Return [X, Y] of the center of cell containing provided text 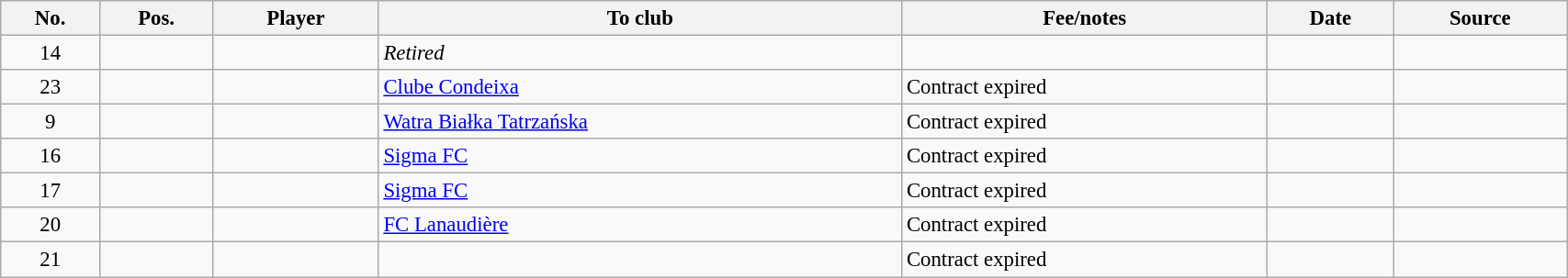
Pos. [156, 18]
Player [296, 18]
Source [1481, 18]
FC Lanaudière [640, 225]
14 [51, 53]
No. [51, 18]
To club [640, 18]
17 [51, 191]
20 [51, 225]
9 [51, 122]
Retired [640, 53]
23 [51, 87]
Watra Białka Tatrzańska [640, 122]
16 [51, 156]
Date [1330, 18]
Clube Condeixa [640, 87]
21 [51, 260]
Fee/notes [1085, 18]
